Identify which cell holds the provided text, then report its [x, y] central coordinate. 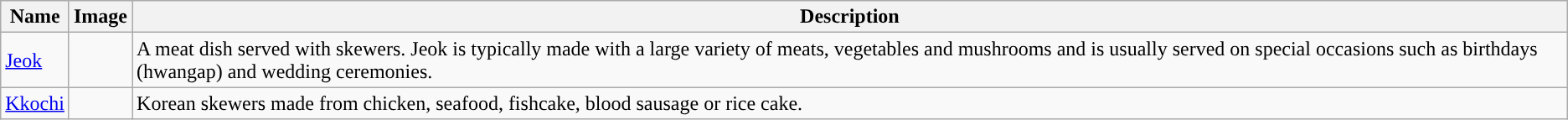
Image [101, 17]
Kkochi [35, 103]
Description [850, 17]
Name [35, 17]
Korean skewers made from chicken, seafood, fishcake, blood sausage or rice cake. [850, 103]
Jeok [35, 60]
